Search for the cell housing the specified text and yield its (X, Y) center coordinate. 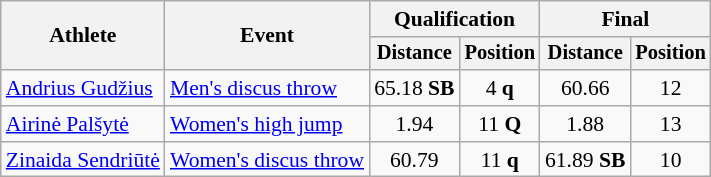
13 (670, 124)
Men's discus throw (267, 88)
Airinė Palšytė (83, 124)
11 Q (500, 124)
12 (670, 88)
60.66 (586, 88)
65.18 SB (414, 88)
Final (626, 19)
Qualification (454, 19)
Athlete (83, 36)
Andrius Gudžius (83, 88)
Event (267, 36)
Women's high jump (267, 124)
1.88 (586, 124)
4 q (500, 88)
1.94 (414, 124)
